From the cell containing the given text, extract its center point as (X, Y) coordinate. 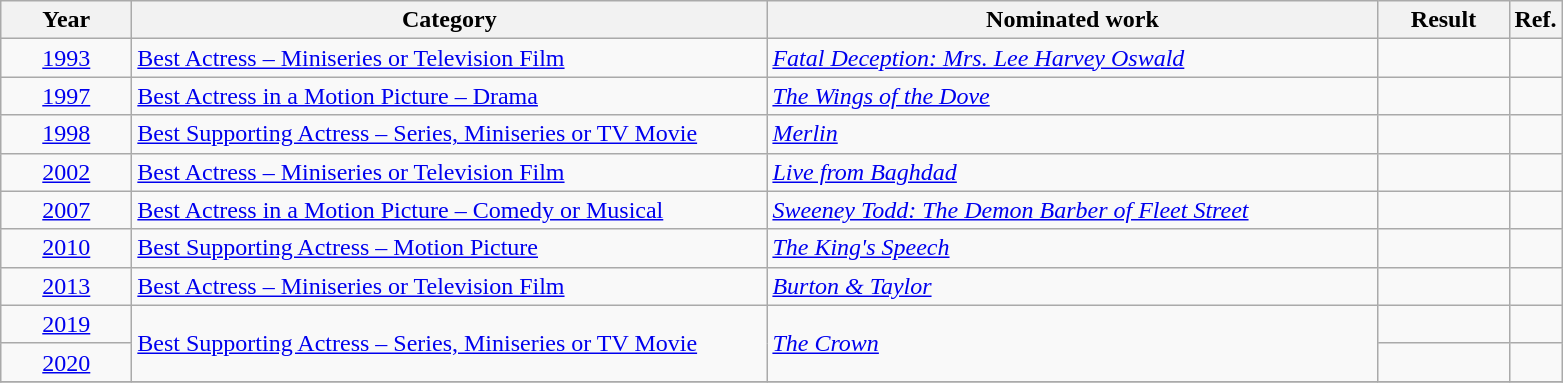
The King's Speech (1072, 248)
Best Actress in a Motion Picture – Drama (450, 96)
Result (1444, 20)
Ref. (1536, 20)
2010 (66, 248)
1997 (66, 96)
The Wings of the Dove (1072, 96)
Nominated work (1072, 20)
Fatal Deception: Mrs. Lee Harvey Oswald (1072, 58)
Merlin (1072, 134)
2020 (66, 362)
1998 (66, 134)
Live from Baghdad (1072, 172)
2007 (66, 210)
Best Actress in a Motion Picture – Comedy or Musical (450, 210)
Category (450, 20)
Year (66, 20)
Burton & Taylor (1072, 286)
2002 (66, 172)
Best Supporting Actress – Motion Picture (450, 248)
Sweeney Todd: The Demon Barber of Fleet Street (1072, 210)
The Crown (1072, 343)
2019 (66, 324)
2013 (66, 286)
1993 (66, 58)
